Locate the cell with the specified text and output its (X, Y) center coordinate. 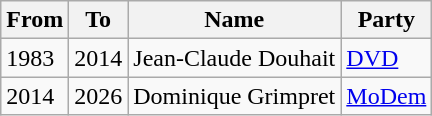
Party (386, 20)
1983 (35, 58)
To (98, 20)
From (35, 20)
2026 (98, 96)
Dominique Grimpret (234, 96)
Name (234, 20)
Jean-Claude Douhait (234, 58)
DVD (386, 58)
MoDem (386, 96)
